Pinpoint the cell where the given text exists, returning its [x, y] midpoint coordinate. 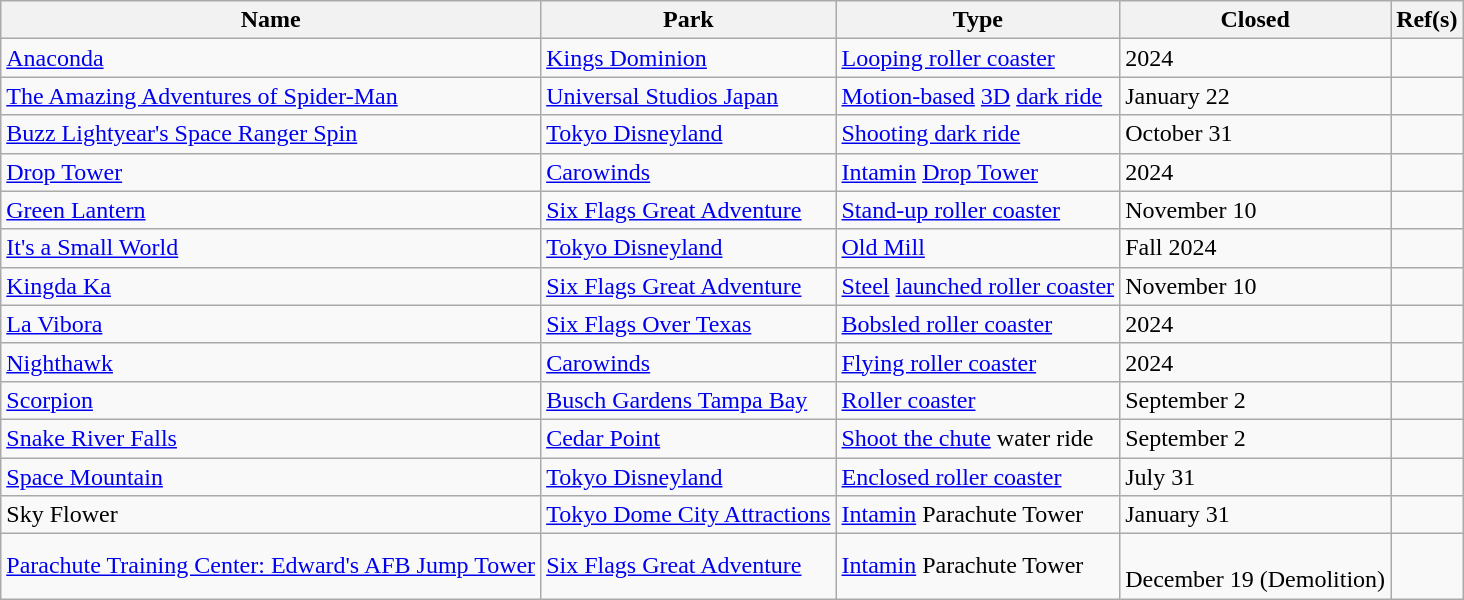
Busch Gardens Tampa Bay [688, 400]
Ref(s) [1427, 20]
Motion-based 3D dark ride [978, 96]
La Vibora [271, 324]
Enclosed roller coaster [978, 477]
The Amazing Adventures of Spider-Man [271, 96]
Sky Flower [271, 515]
Flying roller coaster [978, 362]
Name [271, 20]
Shooting dark ride [978, 134]
Buzz Lightyear's Space Ranger Spin [271, 134]
December 19 (Demolition) [1256, 566]
January 22 [1256, 96]
Drop Tower [271, 172]
Kings Dominion [688, 58]
Universal Studios Japan [688, 96]
Closed [1256, 20]
Looping roller coaster [978, 58]
Park [688, 20]
Old Mill [978, 248]
Bobsled roller coaster [978, 324]
Green Lantern [271, 210]
Shoot the chute water ride [978, 438]
Fall 2024 [1256, 248]
Tokyo Dome City Attractions [688, 515]
Cedar Point [688, 438]
Roller coaster [978, 400]
Snake River Falls [271, 438]
It's a Small World [271, 248]
October 31 [1256, 134]
January 31 [1256, 515]
Scorpion [271, 400]
Intamin Drop Tower [978, 172]
Space Mountain [271, 477]
Stand-up roller coaster [978, 210]
Nighthawk [271, 362]
Kingda Ka [271, 286]
Type [978, 20]
Parachute Training Center: Edward's AFB Jump Tower [271, 566]
Steel launched roller coaster [978, 286]
Six Flags Over Texas [688, 324]
Anaconda [271, 58]
July 31 [1256, 477]
